From the cell containing the given text, extract its center point as (X, Y) coordinate. 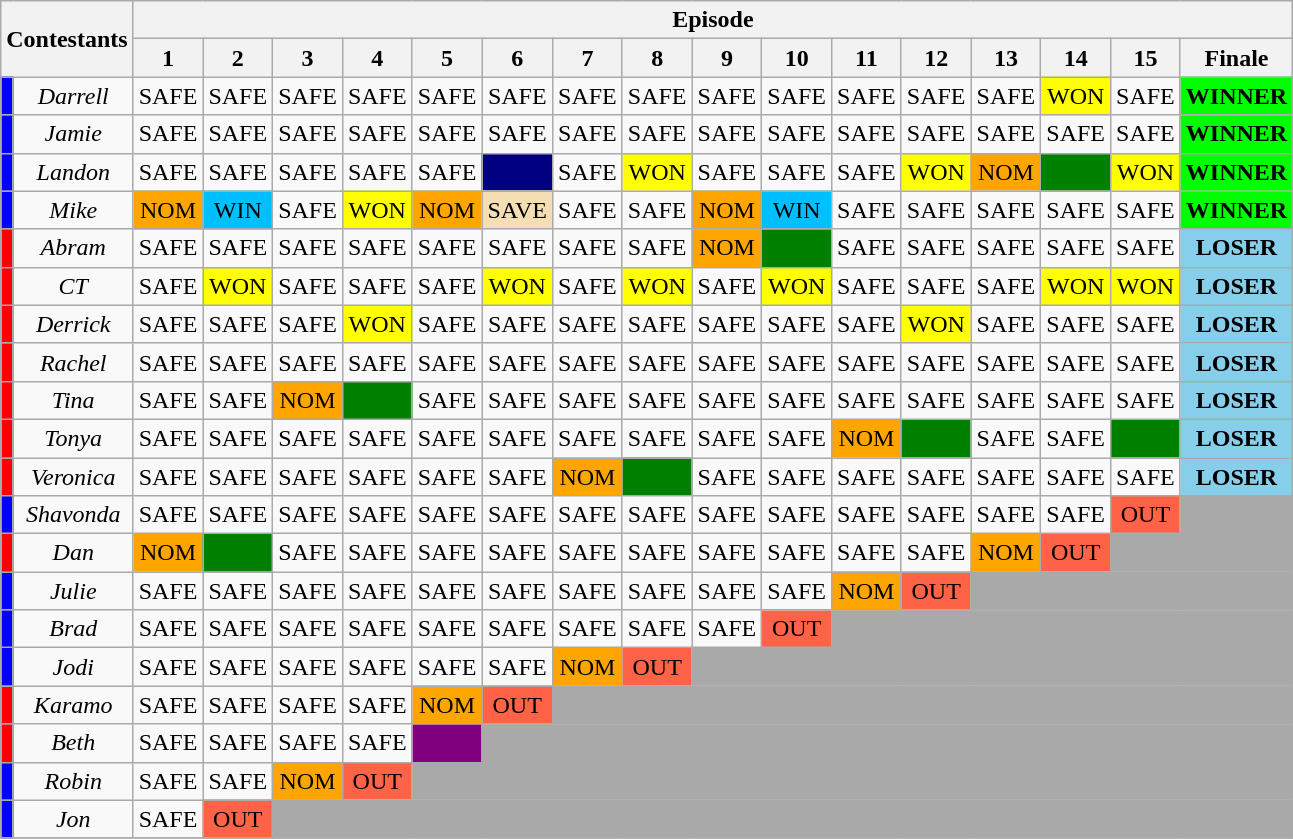
Beth (73, 743)
Finale (1236, 58)
Dan (73, 553)
5 (447, 58)
Robin (73, 781)
12 (936, 58)
Derrick (73, 324)
Abram (73, 248)
7 (588, 58)
1 (168, 58)
Julie (73, 591)
Landon (73, 172)
Jamie (73, 134)
13 (1006, 58)
2 (238, 58)
Contestants (67, 39)
Darrell (73, 96)
Rachel (73, 362)
14 (1076, 58)
Shavonda (73, 515)
10 (797, 58)
Tonya (73, 438)
Veronica (73, 477)
11 (867, 58)
Mike (73, 210)
SAVE (518, 210)
Jon (73, 819)
15 (1146, 58)
9 (727, 58)
4 (377, 58)
8 (657, 58)
Brad (73, 629)
Karamo (73, 705)
Episode (713, 20)
CT (73, 286)
Tina (73, 400)
6 (518, 58)
Jodi (73, 667)
3 (308, 58)
